Locate the cell with the specified text and output its [X, Y] center coordinate. 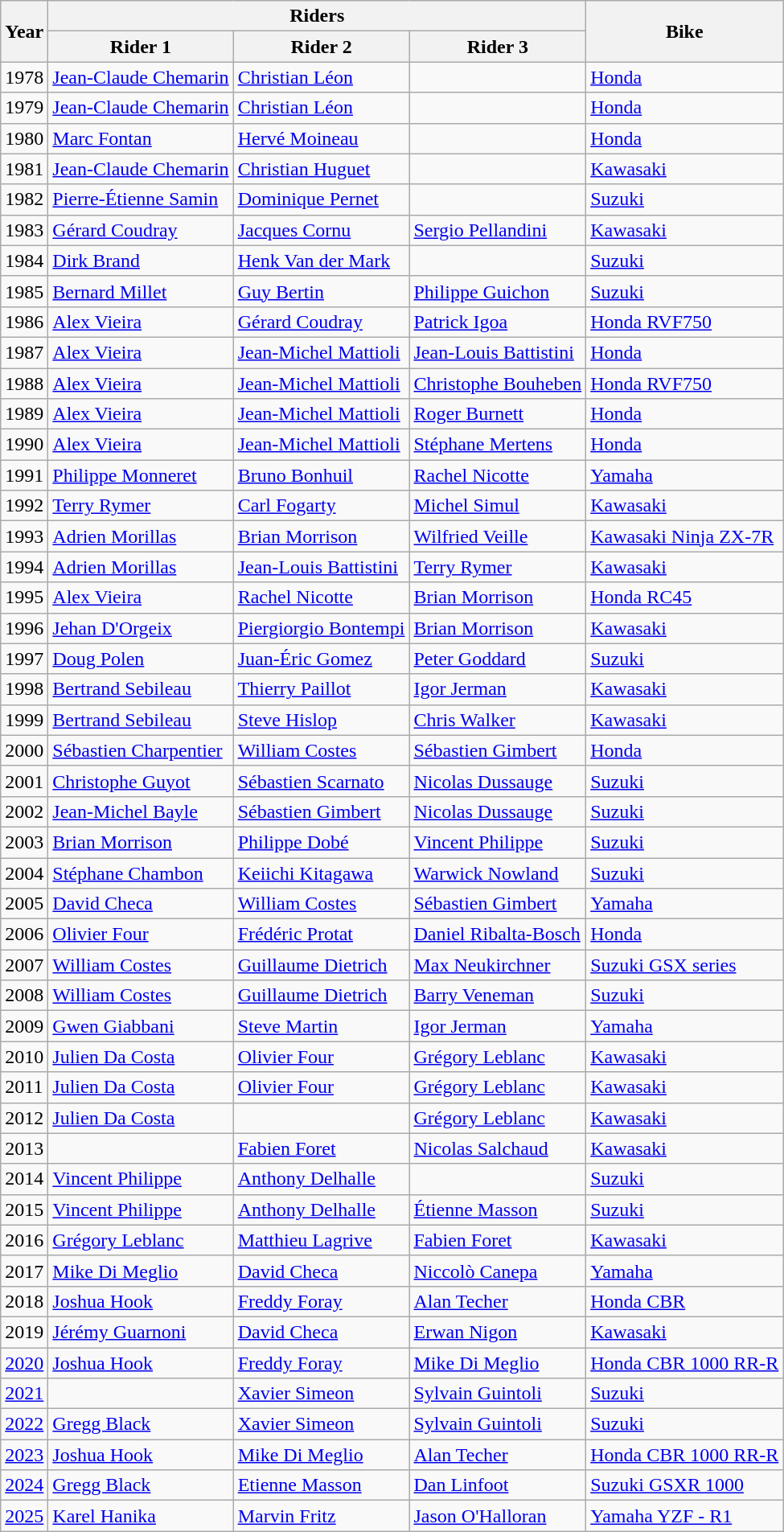
1996 [24, 628]
Hervé Moineau [322, 138]
Steve Martin [322, 1026]
Year [24, 31]
1997 [24, 659]
Jean-Michel Bayle [141, 811]
Roger Burnett [498, 414]
Philippe Guichon [498, 291]
Steve Hislop [322, 720]
2003 [24, 842]
Juan-Éric Gomez [322, 659]
Carl Fogarty [322, 506]
Rider 2 [322, 47]
Bike [685, 31]
Dan Linfoot [498, 1485]
Suzuki GSX series [685, 965]
Daniel Ribalta-Bosch [498, 934]
Philippe Monneret [141, 475]
2025 [24, 1516]
Matthieu Lagrive [322, 1240]
1994 [24, 567]
Jehan D'Orgeix [141, 628]
Bruno Bonhuil [322, 475]
Rider 1 [141, 47]
Wilfried Veille [498, 536]
Piergiorgio Bontempi [322, 628]
2000 [24, 750]
Etienne Masson [322, 1485]
Gwen Giabbani [141, 1026]
Sébastien Scarnato [322, 781]
Erwan Nigon [498, 1332]
Stéphane Mertens [498, 445]
2017 [24, 1271]
Honda CBR [685, 1301]
Rider 3 [498, 47]
Riders [317, 16]
2015 [24, 1210]
2013 [24, 1148]
Nicolas Salchaud [498, 1148]
1989 [24, 414]
Suzuki GSXR 1000 [685, 1485]
Étienne Masson [498, 1210]
Honda RC45 [685, 598]
2011 [24, 1087]
2005 [24, 904]
2006 [24, 934]
1990 [24, 445]
Christian Huguet [322, 169]
2024 [24, 1485]
Marvin Fritz [322, 1516]
Chris Walker [498, 720]
1979 [24, 108]
Niccolò Canepa [498, 1271]
Karel Hanika [141, 1516]
2021 [24, 1394]
1987 [24, 352]
Dirk Brand [141, 261]
Michel Simul [498, 506]
1981 [24, 169]
2010 [24, 1057]
2009 [24, 1026]
Max Neukirchner [498, 965]
2022 [24, 1424]
2016 [24, 1240]
Henk Van der Mark [322, 261]
2001 [24, 781]
Christophe Bouheben [498, 384]
1999 [24, 720]
2014 [24, 1179]
Marc Fontan [141, 138]
Peter Goddard [498, 659]
Dominique Pernet [322, 199]
2019 [24, 1332]
1985 [24, 291]
1984 [24, 261]
1982 [24, 199]
Yamaha YZF - R1 [685, 1516]
Christophe Guyot [141, 781]
1993 [24, 536]
Barry Veneman [498, 996]
Sébastien Charpentier [141, 750]
2002 [24, 811]
Jason O'Halloran [498, 1516]
1998 [24, 689]
1978 [24, 77]
Sergio Pellandini [498, 230]
1980 [24, 138]
1986 [24, 322]
Stéphane Chambon [141, 873]
1995 [24, 598]
2020 [24, 1363]
2007 [24, 965]
Thierry Paillot [322, 689]
1983 [24, 230]
Pierre-Étienne Samin [141, 199]
Philippe Dobé [322, 842]
2023 [24, 1455]
Bernard Millet [141, 291]
Keiichi Kitagawa [322, 873]
Jacques Cornu [322, 230]
Frédéric Protat [322, 934]
1992 [24, 506]
2018 [24, 1301]
2004 [24, 873]
Guy Bertin [322, 291]
Jérémy Guarnoni [141, 1332]
Kawasaki Ninja ZX-7R [685, 536]
1991 [24, 475]
Patrick Igoa [498, 322]
1988 [24, 384]
2008 [24, 996]
2012 [24, 1118]
Warwick Nowland [498, 873]
Doug Polen [141, 659]
